Capture the cell that displays the provided text and extract its (X, Y) central coordinate. 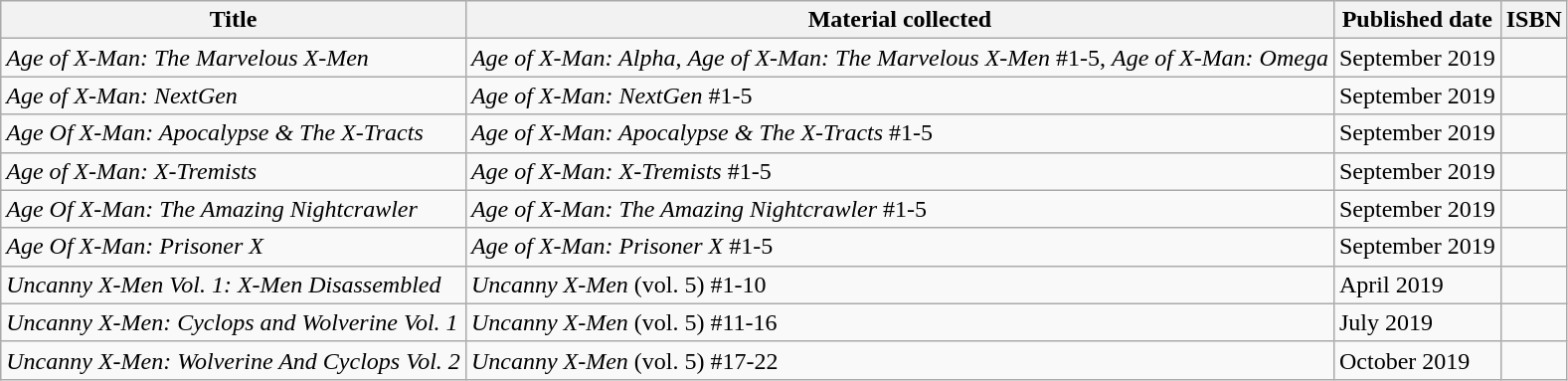
Age of X-Man: X-Tremists #1-5 (899, 171)
April 2019 (1417, 285)
Age of X-Man: NextGen (234, 95)
Published date (1417, 20)
Age of X-Man: Apocalypse & The X-Tracts #1-5 (899, 133)
Age of X-Man: NextGen #1-5 (899, 95)
Age of X-Man: Alpha, Age of X-Man: The Marvelous X-Men #1-5, Age of X-Man: Omega (899, 58)
Age Of X-Man: Prisoner X (234, 247)
Uncanny X-Men: Cyclops and Wolverine Vol. 1 (234, 322)
October 2019 (1417, 360)
Uncanny X-Men (vol. 5) #1-10 (899, 285)
Age of X-Man: The Marvelous X-Men (234, 58)
Uncanny X-Men (vol. 5) #11-16 (899, 322)
Uncanny X-Men Vol. 1: X-Men Disassembled (234, 285)
Material collected (899, 20)
Age of X-Man: X-Tremists (234, 171)
Age Of X-Man: Apocalypse & The X-Tracts (234, 133)
Title (234, 20)
July 2019 (1417, 322)
Uncanny X-Men (vol. 5) #17-22 (899, 360)
Uncanny X-Men: Wolverine And Cyclops Vol. 2 (234, 360)
Age of X-Man: Prisoner X #1-5 (899, 247)
ISBN (1533, 20)
Age Of X-Man: The Amazing Nightcrawler (234, 209)
Age of X-Man: The Amazing Nightcrawler #1-5 (899, 209)
